Pinpoint the cell where the given text exists, returning its (x, y) midpoint coordinate. 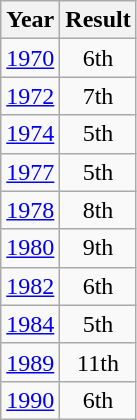
1978 (30, 210)
1970 (30, 58)
8th (98, 210)
Result (98, 20)
Year (30, 20)
11th (98, 362)
1984 (30, 324)
1989 (30, 362)
7th (98, 96)
9th (98, 248)
1972 (30, 96)
1974 (30, 134)
1977 (30, 172)
1980 (30, 248)
1982 (30, 286)
1990 (30, 400)
